Detect which cell encompasses the target text, then output its (X, Y) center coordinate. 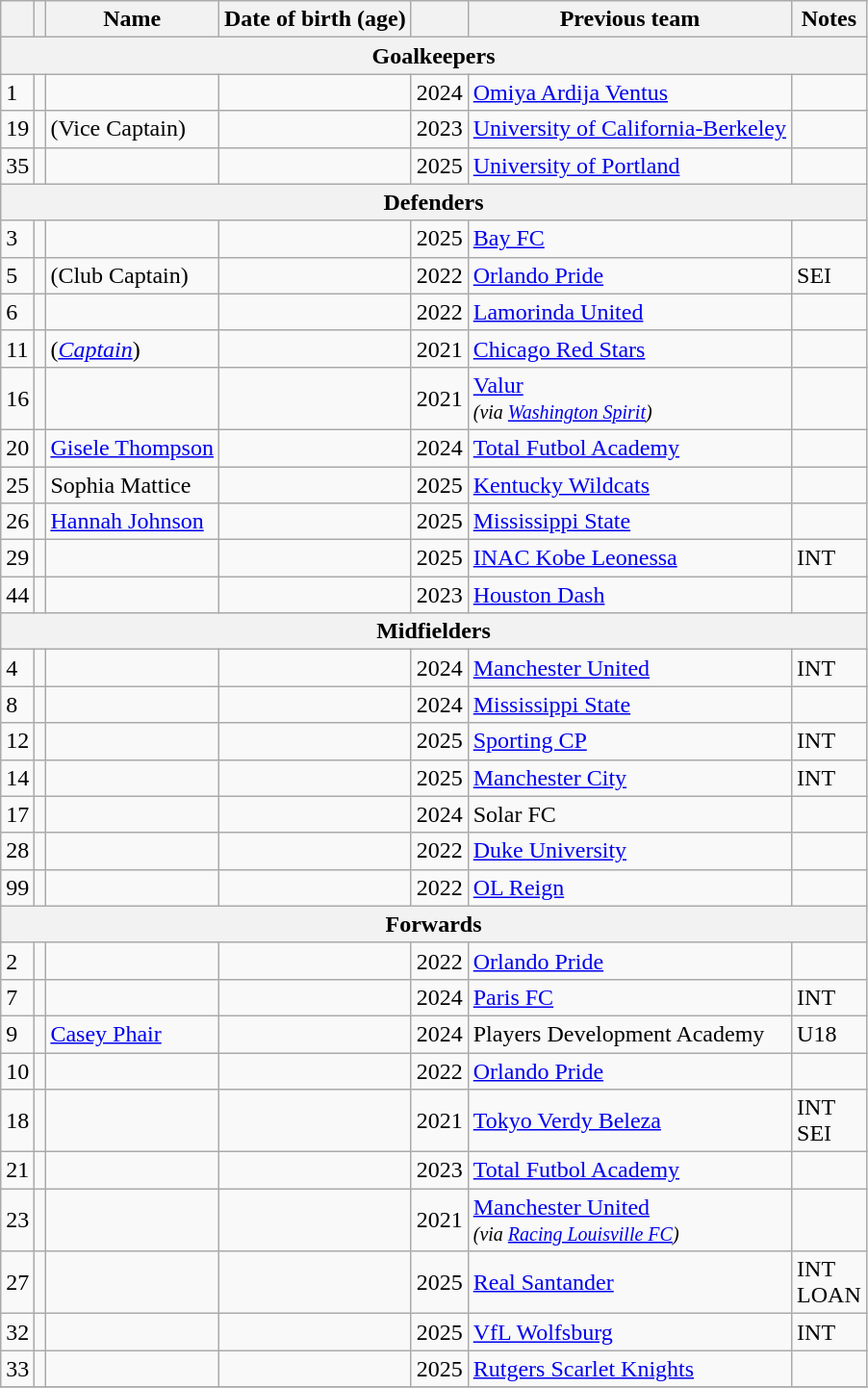
Solar FC (629, 814)
5 (17, 275)
Lamorinda United (629, 312)
(Captain) (133, 348)
99 (17, 887)
SEI (830, 275)
VfL Wolfsburg (629, 1332)
7 (17, 997)
University of California-Berkeley (629, 129)
Name (133, 19)
Manchester City (629, 778)
33 (17, 1369)
Omiya Ardija Ventus (629, 92)
28 (17, 851)
27 (17, 1282)
Duke University (629, 851)
INAC Kobe Leonessa (629, 558)
19 (17, 129)
Manchester United(via Racing Louisville FC) (629, 1221)
Notes (830, 19)
14 (17, 778)
INTLOAN (830, 1282)
Manchester United (629, 668)
8 (17, 705)
18 (17, 1120)
Chicago Red Stars (629, 348)
21 (17, 1170)
Sporting CP (629, 741)
4 (17, 668)
9 (17, 1034)
Bay FC (629, 239)
25 (17, 484)
Sophia Mattice (133, 484)
U18 (830, 1034)
44 (17, 595)
Midfielders (434, 631)
Defenders (434, 202)
Real Santander (629, 1282)
35 (17, 166)
Casey Phair (133, 1034)
Rutgers Scarlet Knights (629, 1369)
Goalkeepers (434, 56)
Hannah Johnson (133, 522)
Paris FC (629, 997)
Gisele Thompson (133, 448)
Previous team (629, 19)
12 (17, 741)
17 (17, 814)
6 (17, 312)
University of Portland (629, 166)
26 (17, 522)
11 (17, 348)
(Club Captain) (133, 275)
16 (17, 398)
29 (17, 558)
1 (17, 92)
Kentucky Wildcats (629, 484)
20 (17, 448)
Tokyo Verdy Beleza (629, 1120)
Forwards (434, 924)
23 (17, 1221)
(Vice Captain) (133, 129)
Houston Dash (629, 595)
Valur(via Washington Spirit) (629, 398)
Date of birth (age) (315, 19)
INTSEI (830, 1120)
OL Reign (629, 887)
Players Development Academy (629, 1034)
32 (17, 1332)
2 (17, 961)
10 (17, 1071)
3 (17, 239)
